Capture the cell that displays the provided text and extract its (x, y) central coordinate. 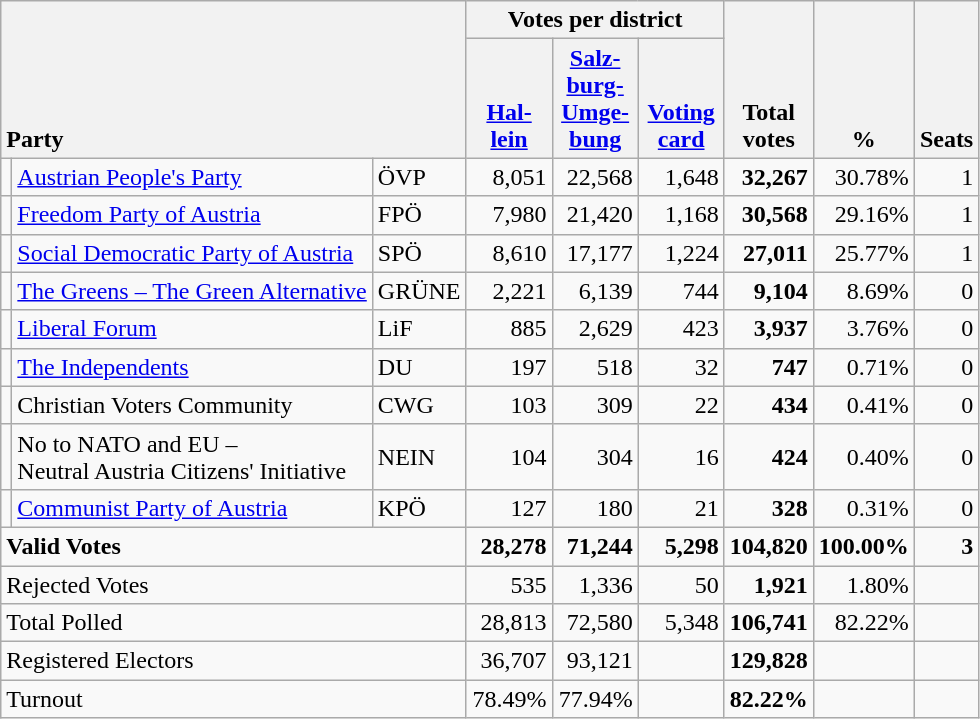
2,629 (595, 329)
29.16% (864, 215)
CWG (419, 405)
28,278 (509, 546)
304 (595, 456)
3 (946, 546)
423 (681, 329)
747 (768, 367)
Total Polled (234, 623)
22 (681, 405)
Party (234, 80)
28,813 (509, 623)
1,648 (681, 177)
103 (509, 405)
309 (595, 405)
0.31% (864, 508)
30.78% (864, 177)
127 (509, 508)
93,121 (595, 661)
424 (768, 456)
0.40% (864, 456)
32 (681, 367)
The Greens – The Green Alternative (192, 291)
129,828 (768, 661)
Rejected Votes (234, 585)
Hal-lein (509, 98)
Salz-burg-Umge-bung (595, 98)
30,568 (768, 215)
21,420 (595, 215)
71,244 (595, 546)
FPÖ (419, 215)
180 (595, 508)
Registered Electors (234, 661)
2,221 (509, 291)
% (864, 80)
36,707 (509, 661)
Votingcard (681, 98)
Social Democratic Party of Austria (192, 253)
1,224 (681, 253)
LiF (419, 329)
16 (681, 456)
1.80% (864, 585)
21 (681, 508)
25.77% (864, 253)
GRÜNE (419, 291)
Seats (946, 80)
ÖVP (419, 177)
KPÖ (419, 508)
6,139 (595, 291)
0.41% (864, 405)
50 (681, 585)
Christian Voters Community (192, 405)
1,921 (768, 585)
Liberal Forum (192, 329)
3,937 (768, 329)
3.76% (864, 329)
72,580 (595, 623)
5,298 (681, 546)
8.69% (864, 291)
104 (509, 456)
NEIN (419, 456)
Valid Votes (234, 546)
535 (509, 585)
0.71% (864, 367)
885 (509, 329)
1,168 (681, 215)
7,980 (509, 215)
Votes per district (595, 20)
8,610 (509, 253)
518 (595, 367)
The Independents (192, 367)
Totalvotes (768, 80)
104,820 (768, 546)
Austrian People's Party (192, 177)
32,267 (768, 177)
78.49% (509, 699)
9,104 (768, 291)
17,177 (595, 253)
DU (419, 367)
197 (509, 367)
328 (768, 508)
744 (681, 291)
8,051 (509, 177)
77.94% (595, 699)
Communist Party of Austria (192, 508)
1,336 (595, 585)
100.00% (864, 546)
5,348 (681, 623)
106,741 (768, 623)
Turnout (234, 699)
27,011 (768, 253)
434 (768, 405)
Freedom Party of Austria (192, 215)
22,568 (595, 177)
SPÖ (419, 253)
No to NATO and EU –Neutral Austria Citizens' Initiative (192, 456)
